Output the [X, Y] coordinate of the center of the cell containing the given text.  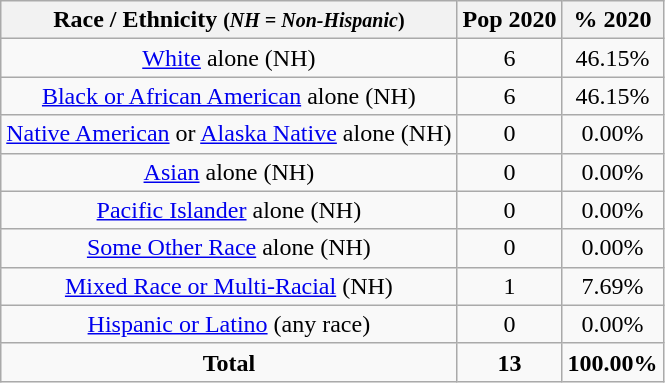
1 [510, 286]
Black or African American alone (NH) [229, 96]
Pacific Islander alone (NH) [229, 210]
Total [229, 362]
% 2020 [612, 20]
13 [510, 362]
Race / Ethnicity (NH = Non-Hispanic) [229, 20]
Some Other Race alone (NH) [229, 248]
Native American or Alaska Native alone (NH) [229, 134]
White alone (NH) [229, 58]
7.69% [612, 286]
Asian alone (NH) [229, 172]
Hispanic or Latino (any race) [229, 324]
Mixed Race or Multi-Racial (NH) [229, 286]
Pop 2020 [510, 20]
100.00% [612, 362]
